Return the [x, y] coordinate for the center point of the cell that contains the specified text.  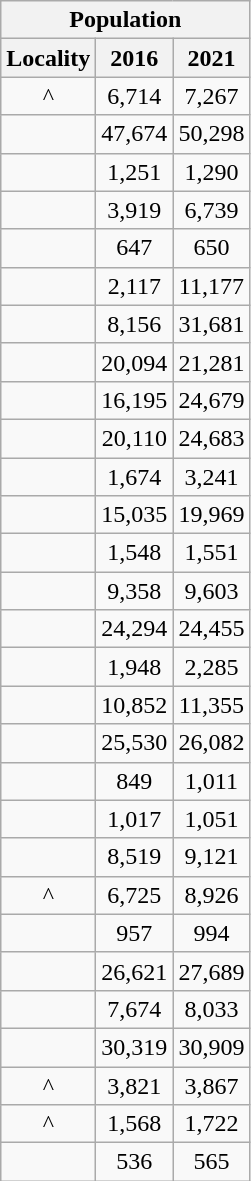
21,281 [212, 362]
1,251 [134, 172]
536 [134, 1162]
849 [134, 781]
Locality [48, 58]
1,674 [134, 477]
9,358 [134, 591]
1,948 [134, 667]
47,674 [134, 134]
24,679 [212, 400]
8,033 [212, 1009]
24,455 [212, 629]
6,739 [212, 210]
2,285 [212, 667]
19,969 [212, 515]
3,241 [212, 477]
1,017 [134, 819]
6,714 [134, 96]
647 [134, 248]
27,689 [212, 971]
11,177 [212, 286]
9,121 [212, 857]
26,621 [134, 971]
16,195 [134, 400]
1,051 [212, 819]
26,082 [212, 743]
1,722 [212, 1124]
20,110 [134, 438]
3,919 [134, 210]
7,674 [134, 1009]
30,909 [212, 1047]
1,548 [134, 553]
3,867 [212, 1085]
7,267 [212, 96]
31,681 [212, 324]
10,852 [134, 705]
15,035 [134, 515]
6,725 [134, 895]
650 [212, 248]
1,290 [212, 172]
9,603 [212, 591]
20,094 [134, 362]
11,355 [212, 705]
994 [212, 933]
24,683 [212, 438]
25,530 [134, 743]
1,011 [212, 781]
1,551 [212, 553]
565 [212, 1162]
24,294 [134, 629]
1,568 [134, 1124]
957 [134, 933]
Population [126, 20]
2021 [212, 58]
2,117 [134, 286]
8,519 [134, 857]
30,319 [134, 1047]
8,926 [212, 895]
3,821 [134, 1085]
8,156 [134, 324]
2016 [134, 58]
50,298 [212, 134]
